From the cell containing the given text, extract its center point as (X, Y) coordinate. 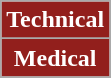
Technical (56, 20)
Medical (56, 58)
